Output the (X, Y) coordinate of the center of the cell containing the given text.  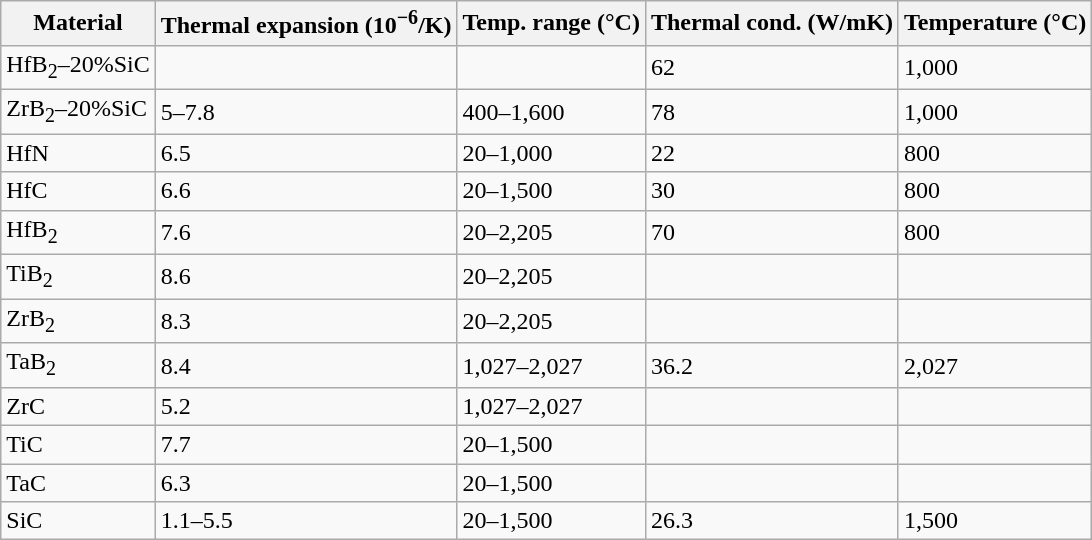
8.3 (306, 321)
ZrB2 (78, 321)
SiC (78, 521)
HfB2 (78, 232)
TaB2 (78, 365)
1,500 (994, 521)
36.2 (772, 365)
HfN (78, 153)
400–1,600 (551, 112)
ZrC (78, 406)
70 (772, 232)
26.3 (772, 521)
Temperature (°C) (994, 24)
HfC (78, 191)
5–7.8 (306, 112)
78 (772, 112)
Thermal expansion (10−6/K) (306, 24)
8.6 (306, 276)
5.2 (306, 406)
7.7 (306, 445)
7.6 (306, 232)
Temp. range (°C) (551, 24)
8.4 (306, 365)
1.1–5.5 (306, 521)
TiC (78, 445)
6.3 (306, 483)
TiB2 (78, 276)
6.6 (306, 191)
20–1,000 (551, 153)
30 (772, 191)
TaC (78, 483)
2,027 (994, 365)
Material (78, 24)
HfB2–20%SiC (78, 67)
6.5 (306, 153)
ZrB2–20%SiC (78, 112)
22 (772, 153)
62 (772, 67)
Thermal cond. (W/mK) (772, 24)
